Locate the cell with the specified text and output its (X, Y) center coordinate. 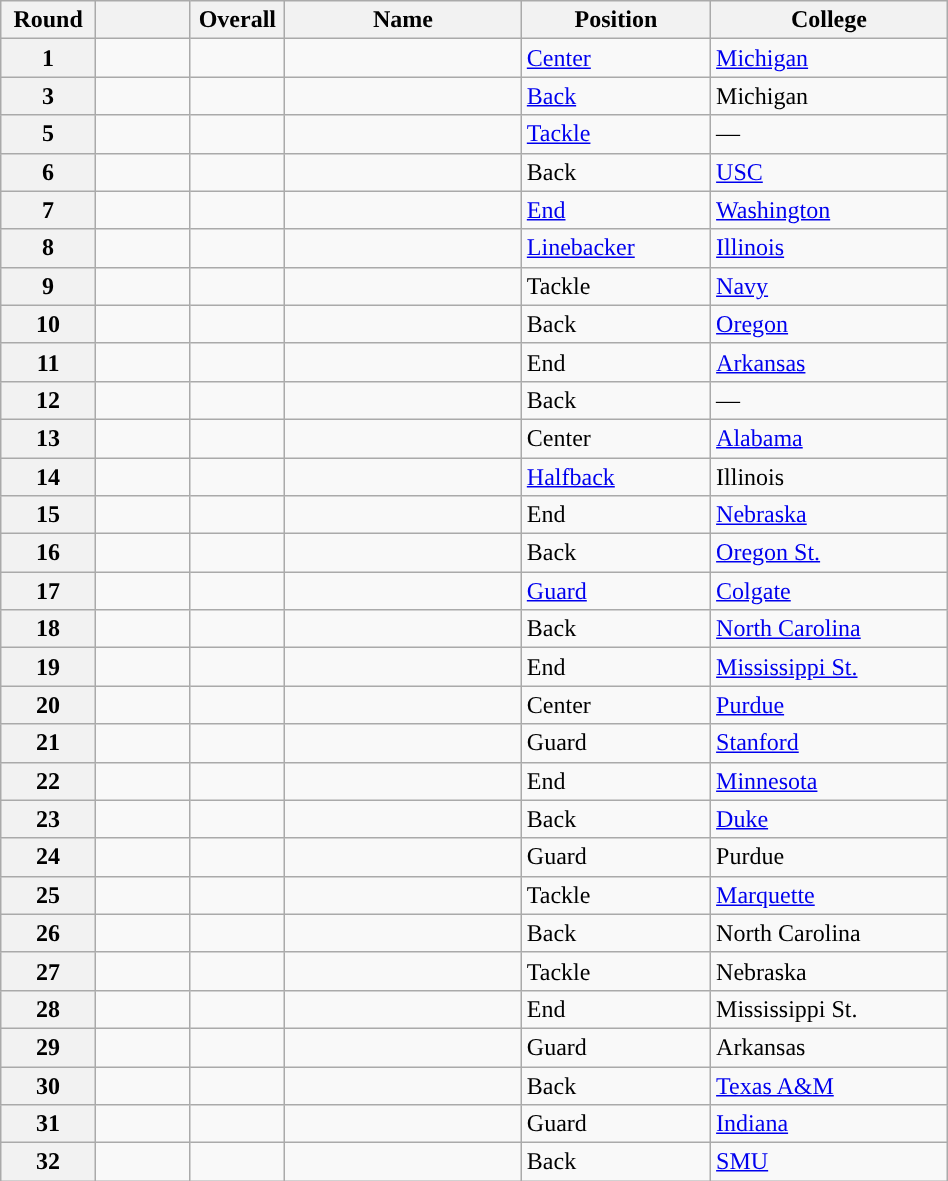
28 (48, 1009)
Oregon St. (830, 553)
Halfback (616, 477)
Linebacker (616, 248)
Round (48, 20)
19 (48, 667)
1 (48, 58)
Oregon (830, 324)
17 (48, 591)
College (830, 20)
Marquette (830, 895)
15 (48, 515)
Name (404, 20)
5 (48, 134)
25 (48, 895)
Washington (830, 210)
Position (616, 20)
27 (48, 971)
22 (48, 781)
SMU (830, 1162)
Duke (830, 819)
16 (48, 553)
8 (48, 248)
Colgate (830, 591)
10 (48, 324)
24 (48, 857)
7 (48, 210)
Stanford (830, 743)
6 (48, 172)
11 (48, 362)
3 (48, 96)
29 (48, 1047)
Texas A&M (830, 1085)
Indiana (830, 1124)
14 (48, 477)
Navy (830, 286)
12 (48, 400)
13 (48, 438)
31 (48, 1124)
18 (48, 629)
9 (48, 286)
Alabama (830, 438)
26 (48, 933)
30 (48, 1085)
21 (48, 743)
USC (830, 172)
20 (48, 705)
23 (48, 819)
Overall (238, 20)
Minnesota (830, 781)
32 (48, 1162)
